Capture the cell that displays the provided text and extract its (x, y) central coordinate. 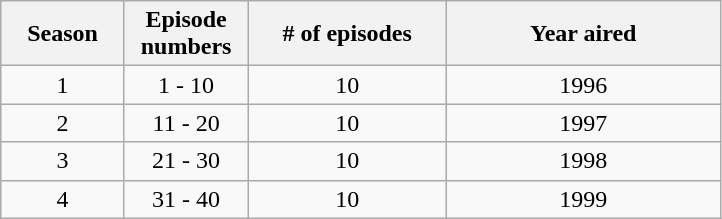
1999 (583, 199)
Season (63, 34)
1997 (583, 123)
# of episodes (348, 34)
31 - 40 (186, 199)
11 - 20 (186, 123)
4 (63, 199)
1998 (583, 161)
Episode numbers (186, 34)
21 - 30 (186, 161)
3 (63, 161)
1996 (583, 85)
Year aired (583, 34)
1 (63, 85)
2 (63, 123)
1 - 10 (186, 85)
